From the cell containing the given text, extract its center point as [x, y] coordinate. 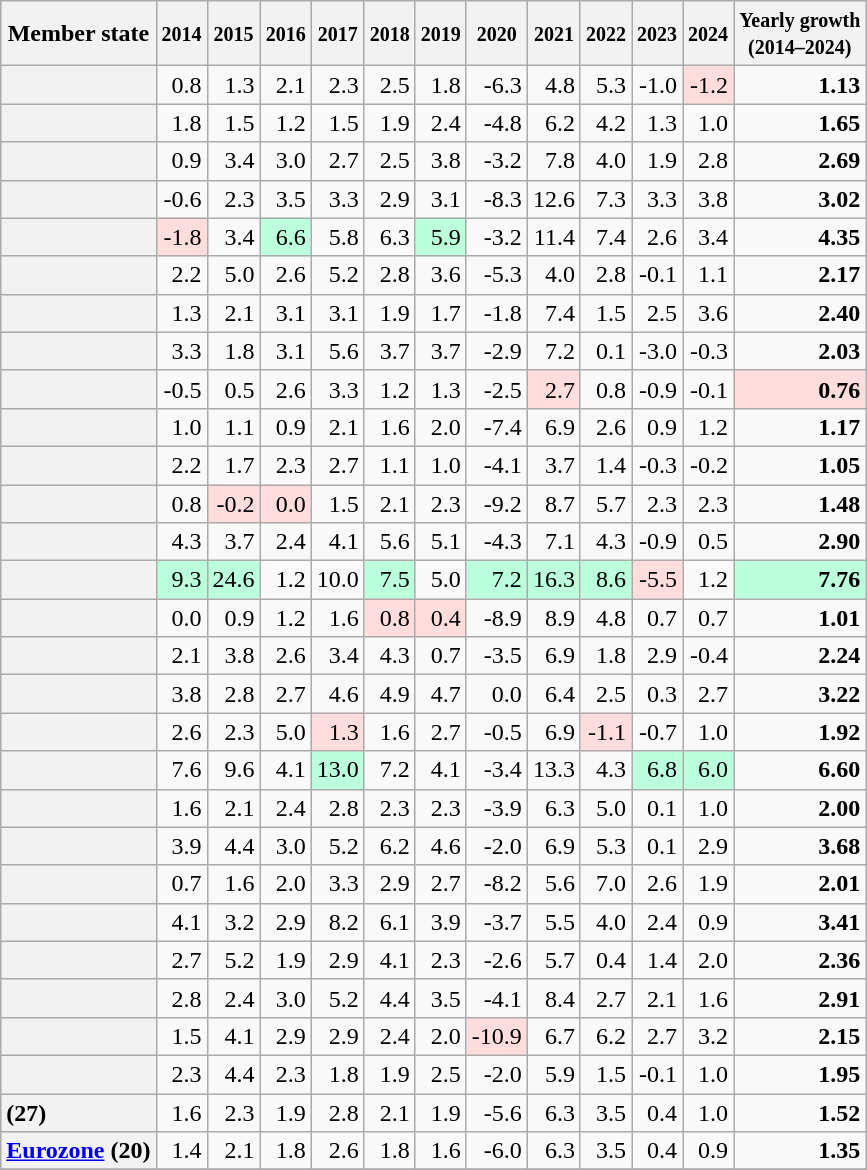
4.2 [606, 123]
6.1 [390, 922]
7.76 [800, 580]
5.5 [554, 922]
(27) [78, 1113]
1.01 [800, 618]
6.0 [708, 770]
4.35 [800, 237]
10.0 [338, 580]
9.6 [234, 770]
2.17 [800, 275]
1.05 [800, 465]
7.0 [606, 884]
1.13 [800, 85]
-3.4 [496, 770]
2.15 [800, 1036]
0.76 [800, 389]
3.22 [800, 694]
2.03 [800, 351]
4.7 [440, 694]
1.95 [800, 1074]
6.4 [554, 694]
-3.9 [496, 808]
-1.1 [606, 732]
2023 [658, 34]
7.6 [182, 770]
2014 [182, 34]
2022 [606, 34]
9.3 [182, 580]
-9.2 [496, 503]
5.8 [338, 237]
-6.3 [496, 85]
2021 [554, 34]
3.68 [800, 846]
1.17 [800, 427]
11.4 [554, 237]
2.36 [800, 960]
-0.4 [708, 656]
2.00 [800, 808]
13.3 [554, 770]
13.0 [338, 770]
7.3 [606, 199]
-2.9 [496, 351]
-3.5 [496, 656]
Eurozone (20) [78, 1151]
24.6 [234, 580]
5.1 [440, 542]
7.8 [554, 161]
2020 [496, 34]
6.8 [658, 770]
Yearly growth(2014–2024) [800, 34]
2019 [440, 34]
7.5 [390, 580]
3.41 [800, 922]
8.2 [338, 922]
Member state [78, 34]
2.24 [800, 656]
1.52 [800, 1113]
-5.3 [496, 275]
2.69 [800, 161]
12.6 [554, 199]
1.65 [800, 123]
8.6 [606, 580]
1.92 [800, 732]
2018 [390, 34]
-0.7 [658, 732]
-8.9 [496, 618]
-10.9 [496, 1036]
-5.6 [496, 1113]
-0.6 [182, 199]
4.9 [390, 694]
1.48 [800, 503]
6.7 [554, 1036]
16.3 [554, 580]
-3.7 [496, 922]
-2.6 [496, 960]
8.9 [554, 618]
-5.5 [658, 580]
3.02 [800, 199]
-1.0 [658, 85]
2.01 [800, 884]
2016 [286, 34]
-8.2 [496, 884]
8.4 [554, 998]
-8.3 [496, 199]
8.7 [554, 503]
-4.8 [496, 123]
2024 [708, 34]
2.91 [800, 998]
2015 [234, 34]
-1.2 [708, 85]
-6.0 [496, 1151]
-4.3 [496, 542]
-7.4 [496, 427]
2.40 [800, 313]
6.6 [286, 237]
1.35 [800, 1151]
-3.0 [658, 351]
0.3 [658, 694]
2.90 [800, 542]
2017 [338, 34]
6.60 [800, 770]
-2.5 [496, 389]
7.1 [554, 542]
